Determine the [x, y] coordinate at the center of the cell enclosing the given text.  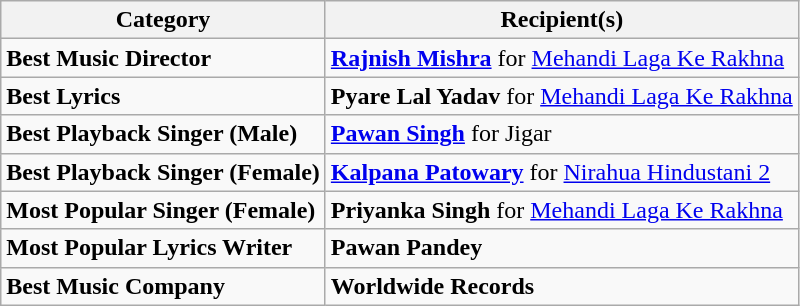
Recipient(s) [562, 20]
Priyanka Singh for Mehandi Laga Ke Rakhna [562, 210]
Kalpana Patowary for Nirahua Hindustani 2 [562, 172]
Category [164, 20]
Most Popular Singer (Female) [164, 210]
Pawan Pandey [562, 248]
Rajnish Mishra for Mehandi Laga Ke Rakhna [562, 58]
Pyare Lal Yadav for Mehandi Laga Ke Rakhna [562, 96]
Best Playback Singer (Female) [164, 172]
Most Popular Lyrics Writer [164, 248]
Best Music Director [164, 58]
Best Lyrics [164, 96]
Pawan Singh for Jigar [562, 134]
Best Playback Singer (Male) [164, 134]
Best Music Company [164, 286]
Worldwide Records [562, 286]
